From the cell containing the given text, extract its center point as [x, y] coordinate. 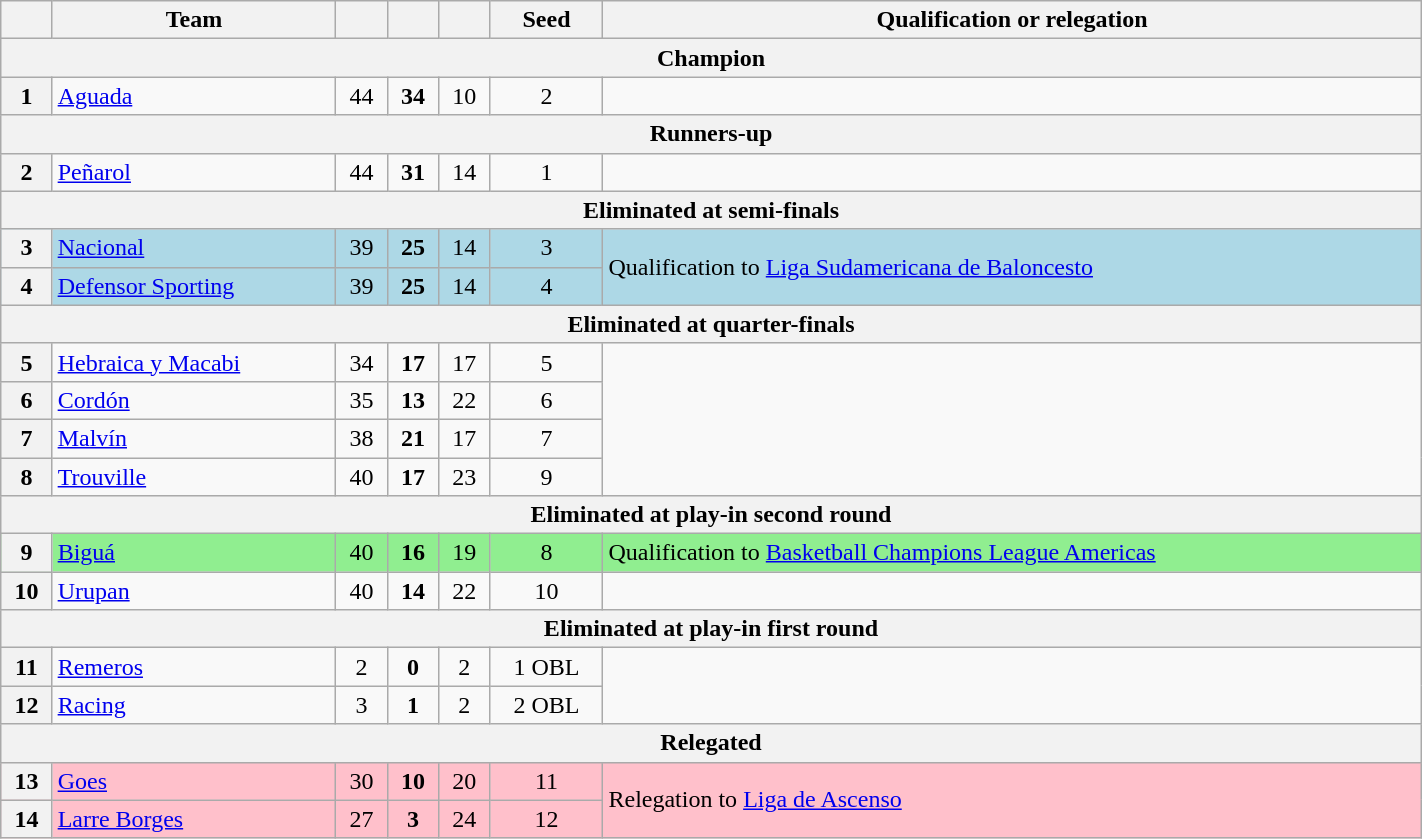
Eliminated at play-in first round [711, 629]
Cordón [194, 400]
19 [464, 553]
Champion [711, 58]
Aguada [194, 96]
Qualification to Liga Sudamericana de Baloncesto [1012, 267]
Eliminated at semi-finals [711, 210]
Qualification or relegation [1012, 20]
Eliminated at play-in second round [711, 515]
16 [412, 553]
Hebraica y Macabi [194, 362]
Goes [194, 781]
0 [412, 667]
30 [362, 781]
31 [412, 172]
Nacional [194, 248]
24 [464, 819]
Relegation to Liga de Ascenso [1012, 800]
1 OBL [546, 667]
Trouville [194, 477]
Eliminated at quarter-finals [711, 324]
20 [464, 781]
Relegated [711, 743]
38 [362, 438]
21 [412, 438]
Qualification to Basketball Champions League Americas [1012, 553]
Racing [194, 705]
27 [362, 819]
23 [464, 477]
Urupan [194, 591]
Defensor Sporting [194, 286]
Seed [546, 20]
Remeros [194, 667]
Biguá [194, 553]
35 [362, 400]
Peñarol [194, 172]
2 OBL [546, 705]
Malvín [194, 438]
Larre Borges [194, 819]
Runners-up [711, 134]
Team [194, 20]
